Determine the (X, Y) coordinate at the center of the cell enclosing the given text.  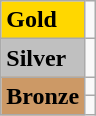
Silver (43, 58)
Gold (43, 20)
Bronze (43, 96)
